For the text-containing cell, return its midpoint in [X, Y] coordinate format. 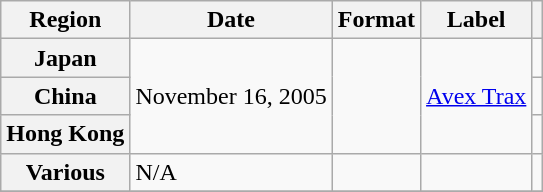
N/A [231, 172]
Region [66, 20]
Date [231, 20]
Hong Kong [66, 134]
Label [476, 20]
Avex Trax [476, 96]
Japan [66, 58]
Various [66, 172]
China [66, 96]
November 16, 2005 [231, 96]
Format [376, 20]
